Locate the cell with the specified text and output its [x, y] center coordinate. 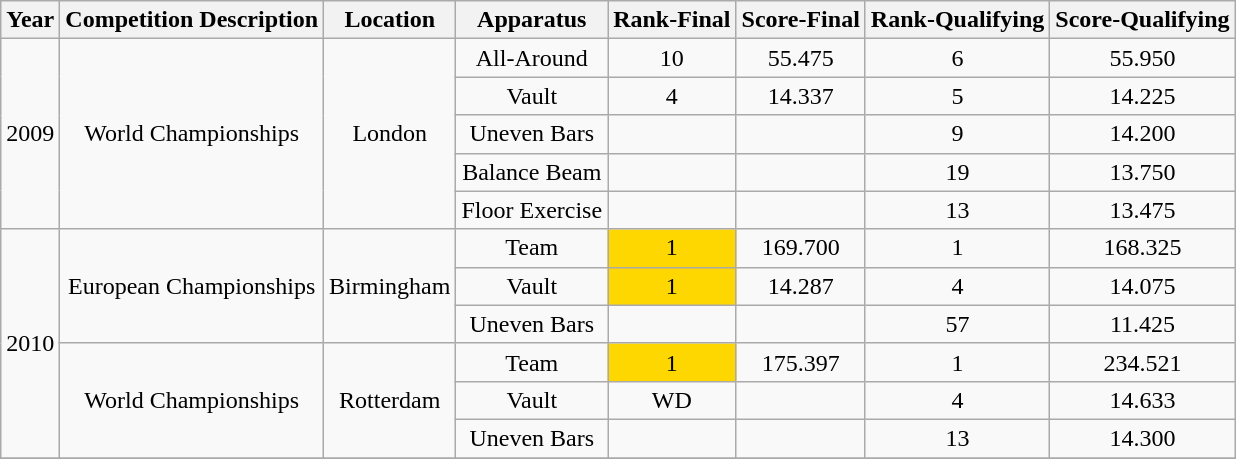
11.425 [1142, 324]
9 [957, 134]
WD [672, 400]
All-Around [532, 58]
234.521 [1142, 362]
169.700 [800, 248]
European Championships [192, 286]
Rotterdam [390, 400]
19 [957, 172]
2010 [30, 343]
Balance Beam [532, 172]
2009 [30, 134]
13.475 [1142, 210]
Birmingham [390, 286]
Floor Exercise [532, 210]
55.950 [1142, 58]
Location [390, 20]
168.325 [1142, 248]
5 [957, 96]
14.287 [800, 286]
Score-Final [800, 20]
13.750 [1142, 172]
55.475 [800, 58]
Score-Qualifying [1142, 20]
14.075 [1142, 286]
14.200 [1142, 134]
14.633 [1142, 400]
Rank-Qualifying [957, 20]
Rank-Final [672, 20]
London [390, 134]
6 [957, 58]
175.397 [800, 362]
14.300 [1142, 438]
Apparatus [532, 20]
Year [30, 20]
14.225 [1142, 96]
10 [672, 58]
Competition Description [192, 20]
57 [957, 324]
14.337 [800, 96]
